Output the [x, y] coordinate of the center of the cell containing the given text.  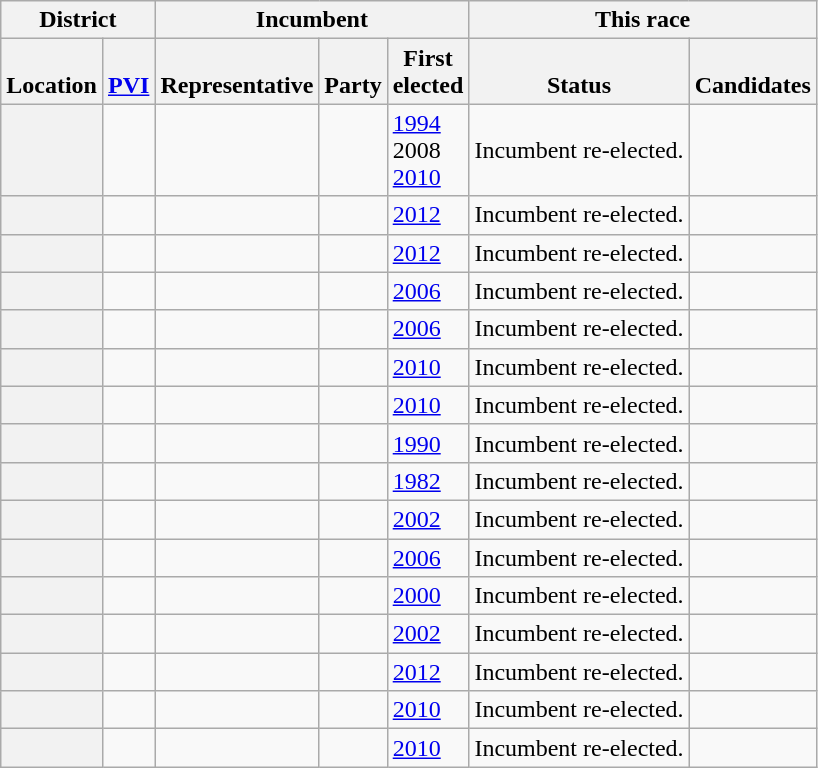
Firstelected [428, 72]
19942008 2010 [428, 150]
Incumbent [312, 20]
PVI [128, 72]
Candidates [752, 72]
District [78, 20]
Location [52, 72]
This race [642, 20]
Representative [237, 72]
Status [579, 72]
2000 [428, 596]
1982 [428, 481]
Party [353, 72]
1990 [428, 443]
